Detect which cell encompasses the target text, then output its (x, y) center coordinate. 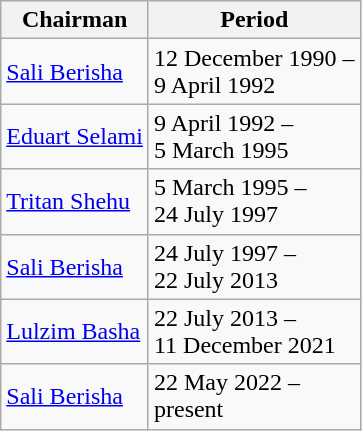
9 April 1992 – 5 March 1995 (254, 136)
Period (254, 20)
Chairman (75, 20)
24 July 1997 – 22 July 2013 (254, 266)
Tritan Shehu (75, 202)
Eduart Selami (75, 136)
22 July 2013 – 11 December 2021 (254, 332)
22 May 2022 – present (254, 396)
12 December 1990 – 9 April 1992 (254, 72)
Lulzim Basha (75, 332)
5 March 1995 – 24 July 1997 (254, 202)
